Extract the [X, Y] coordinate from the center of the cell holding the provided text.  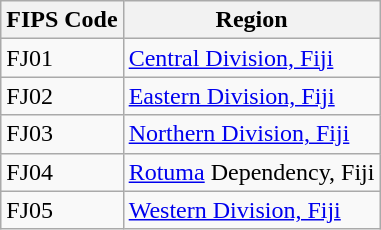
Central Division, Fiji [252, 58]
Rotuma Dependency, Fiji [252, 172]
Western Division, Fiji [252, 210]
FJ01 [62, 58]
FJ04 [62, 172]
FJ03 [62, 134]
FJ05 [62, 210]
Northern Division, Fiji [252, 134]
FJ02 [62, 96]
FIPS Code [62, 20]
Eastern Division, Fiji [252, 96]
Region [252, 20]
